For the text-containing cell, return its midpoint in [x, y] coordinate format. 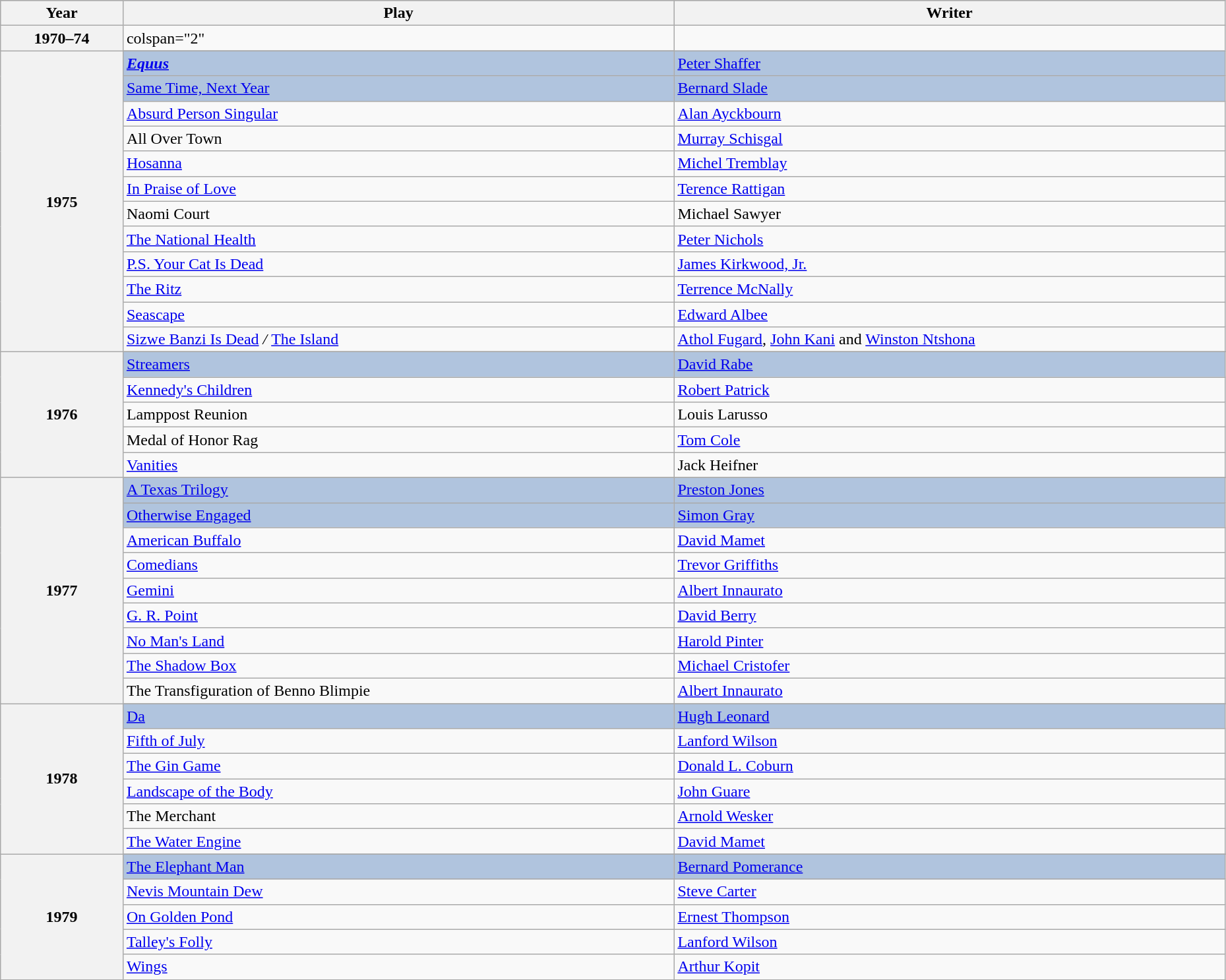
Year [62, 13]
American Buffalo [398, 540]
Arthur Kopit [950, 967]
Writer [950, 13]
Vanities [398, 465]
Athol Fugard, John Kani and Winston Ntshona [950, 340]
G. R. Point [398, 615]
The Merchant [398, 816]
Talley's Folly [398, 942]
Tom Cole [950, 440]
Naomi Court [398, 214]
Landscape of the Body [398, 791]
A Texas Trilogy [398, 490]
1979 [62, 917]
All Over Town [398, 138]
Jack Heifner [950, 465]
Kennedy's Children [398, 390]
The Elephant Man [398, 867]
Trevor Griffiths [950, 565]
Edward Albee [950, 315]
1978 [62, 778]
No Man's Land [398, 640]
Equus [398, 63]
Ernest Thompson [950, 917]
1975 [62, 202]
On Golden Pond [398, 917]
Peter Nichols [950, 239]
Bernard Slade [950, 88]
P.S. Your Cat Is Dead [398, 264]
Nevis Mountain Dew [398, 892]
Simon Gray [950, 515]
Hosanna [398, 164]
Robert Patrick [950, 390]
Wings [398, 967]
Same Time, Next Year [398, 88]
David Berry [950, 615]
Donald L. Coburn [950, 766]
colspan="2" [398, 38]
Play [398, 13]
Medal of Honor Rag [398, 440]
The Transfiguration of Benno Blimpie [398, 690]
Fifth of July [398, 741]
1970–74 [62, 38]
Otherwise Engaged [398, 515]
Terence Rattigan [950, 189]
Terrence McNally [950, 289]
Streamers [398, 365]
Seascape [398, 315]
The Shadow Box [398, 665]
Alan Ayckbourn [950, 113]
The Gin Game [398, 766]
Michael Sawyer [950, 214]
Preston Jones [950, 490]
Harold Pinter [950, 640]
Michel Tremblay [950, 164]
The Water Engine [398, 842]
Lamppost Reunion [398, 415]
Steve Carter [950, 892]
James Kirkwood, Jr. [950, 264]
Michael Cristofer [950, 665]
1977 [62, 591]
Absurd Person Singular [398, 113]
Gemini [398, 590]
1976 [62, 415]
The National Health [398, 239]
Sizwe Banzi Is Dead / The Island [398, 340]
John Guare [950, 791]
In Praise of Love [398, 189]
The Ritz [398, 289]
Hugh Leonard [950, 716]
Da [398, 716]
David Rabe [950, 365]
Louis Larusso [950, 415]
Comedians [398, 565]
Bernard Pomerance [950, 867]
Arnold Wesker [950, 816]
Murray Schisgal [950, 138]
Peter Shaffer [950, 63]
